For the text-containing cell, return its midpoint in (x, y) coordinate format. 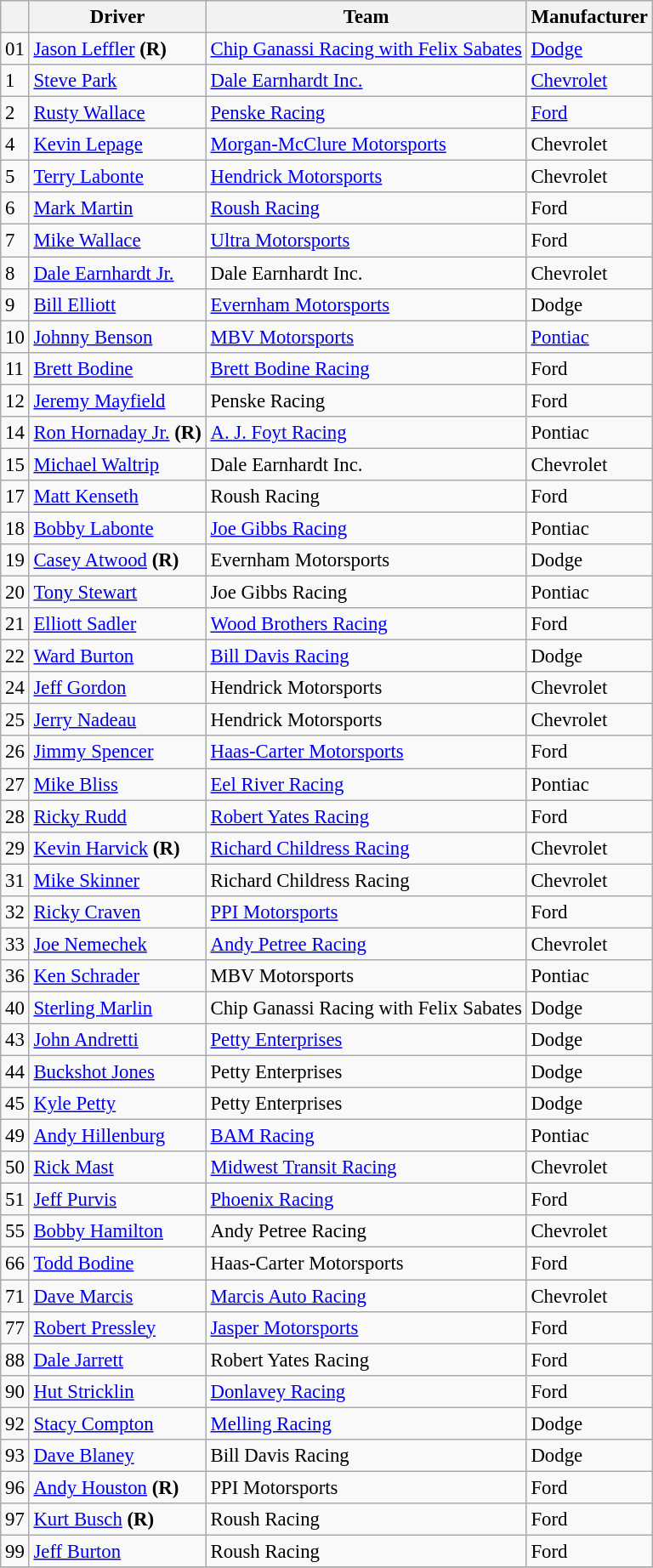
97 (15, 1520)
28 (15, 816)
14 (15, 433)
Andy Houston (R) (117, 1487)
Mark Martin (117, 208)
Ricky Rudd (117, 816)
Jeff Gordon (117, 688)
33 (15, 944)
5 (15, 177)
22 (15, 656)
55 (15, 1232)
Jerry Nadeau (117, 720)
Elliott Sadler (117, 624)
Buckshot Jones (117, 1072)
Wood Brothers Racing (366, 624)
Tony Stewart (117, 593)
12 (15, 401)
Ken Schrader (117, 976)
Dale Earnhardt Jr. (117, 273)
24 (15, 688)
15 (15, 464)
18 (15, 528)
Dave Marcis (117, 1296)
John Andretti (117, 1040)
Rusty Wallace (117, 113)
32 (15, 912)
92 (15, 1423)
Bill Elliott (117, 304)
2 (15, 113)
Jimmy Spencer (117, 753)
Jeremy Mayfield (117, 401)
66 (15, 1264)
17 (15, 497)
90 (15, 1391)
Robert Pressley (117, 1327)
Morgan-McClure Motorsports (366, 145)
96 (15, 1487)
Kyle Petty (117, 1104)
10 (15, 337)
Jeff Purvis (117, 1200)
Dave Blaney (117, 1456)
Donlavey Racing (366, 1391)
Jason Leffler (R) (117, 49)
Casey Atwood (R) (117, 560)
Terry Labonte (117, 177)
Michael Waltrip (117, 464)
Stacy Compton (117, 1423)
7 (15, 241)
51 (15, 1200)
4 (15, 145)
43 (15, 1040)
Kevin Harvick (R) (117, 848)
Ward Burton (117, 656)
20 (15, 593)
93 (15, 1456)
44 (15, 1072)
71 (15, 1296)
Brett Bodine (117, 368)
Kurt Busch (R) (117, 1520)
Jeff Burton (117, 1551)
6 (15, 208)
49 (15, 1136)
Midwest Transit Racing (366, 1167)
36 (15, 976)
Bobby Hamilton (117, 1232)
Eel River Racing (366, 784)
Dale Jarrett (117, 1360)
40 (15, 1008)
Todd Bodine (117, 1264)
Sterling Marlin (117, 1008)
Kevin Lepage (117, 145)
Joe Nemechek (117, 944)
50 (15, 1167)
Jasper Motorsports (366, 1327)
Steve Park (117, 81)
Rick Mast (117, 1167)
Johnny Benson (117, 337)
8 (15, 273)
Andy Hillenburg (117, 1136)
Ultra Motorsports (366, 241)
BAM Racing (366, 1136)
1 (15, 81)
Manufacturer (589, 17)
19 (15, 560)
Mike Skinner (117, 880)
Melling Racing (366, 1423)
01 (15, 49)
Ricky Craven (117, 912)
27 (15, 784)
99 (15, 1551)
Mike Wallace (117, 241)
A. J. Foyt Racing (366, 433)
31 (15, 880)
Brett Bodine Racing (366, 368)
11 (15, 368)
26 (15, 753)
Ron Hornaday Jr. (R) (117, 433)
77 (15, 1327)
29 (15, 848)
45 (15, 1104)
Hut Stricklin (117, 1391)
Bobby Labonte (117, 528)
Phoenix Racing (366, 1200)
Team (366, 17)
Mike Bliss (117, 784)
Matt Kenseth (117, 497)
88 (15, 1360)
21 (15, 624)
Driver (117, 17)
Marcis Auto Racing (366, 1296)
9 (15, 304)
25 (15, 720)
